Capture the cell that displays the provided text and extract its [X, Y] central coordinate. 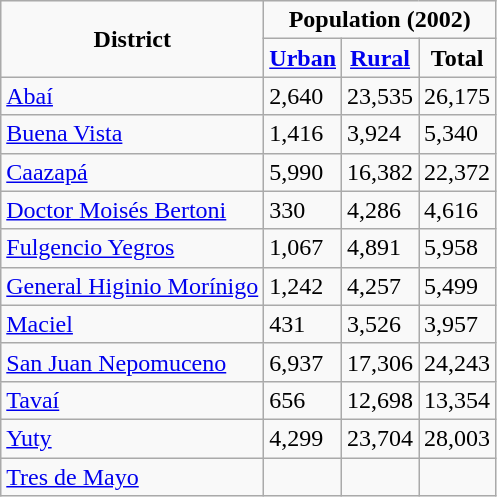
Rural [380, 58]
Total [458, 58]
1,067 [303, 248]
Tavaí [132, 400]
5,958 [458, 248]
Caazapá [132, 172]
Fulgencio Yegros [132, 248]
4,286 [380, 210]
Buena Vista [132, 134]
5,499 [458, 286]
23,704 [380, 438]
4,616 [458, 210]
Urban [303, 58]
656 [303, 400]
22,372 [458, 172]
1,242 [303, 286]
3,924 [380, 134]
17,306 [380, 362]
23,535 [380, 96]
Doctor Moisés Bertoni [132, 210]
330 [303, 210]
1,416 [303, 134]
28,003 [458, 438]
5,990 [303, 172]
District [132, 39]
Maciel [132, 324]
Abaí [132, 96]
Tres de Mayo [132, 477]
13,354 [458, 400]
4,257 [380, 286]
24,243 [458, 362]
Population (2002) [380, 20]
3,526 [380, 324]
5,340 [458, 134]
2,640 [303, 96]
12,698 [380, 400]
General Higinio Morínigo [132, 286]
3,957 [458, 324]
26,175 [458, 96]
San Juan Nepomuceno [132, 362]
16,382 [380, 172]
431 [303, 324]
4,891 [380, 248]
6,937 [303, 362]
4,299 [303, 438]
Yuty [132, 438]
